Locate the cell with the specified text and output its [X, Y] center coordinate. 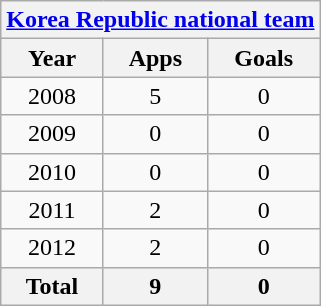
2011 [52, 210]
2012 [52, 248]
5 [155, 96]
Korea Republic national team [160, 20]
2010 [52, 172]
Goals [264, 58]
Apps [155, 58]
9 [155, 286]
Total [52, 286]
Year [52, 58]
2009 [52, 134]
2008 [52, 96]
